Identify which cell holds the provided text, then report its [x, y] central coordinate. 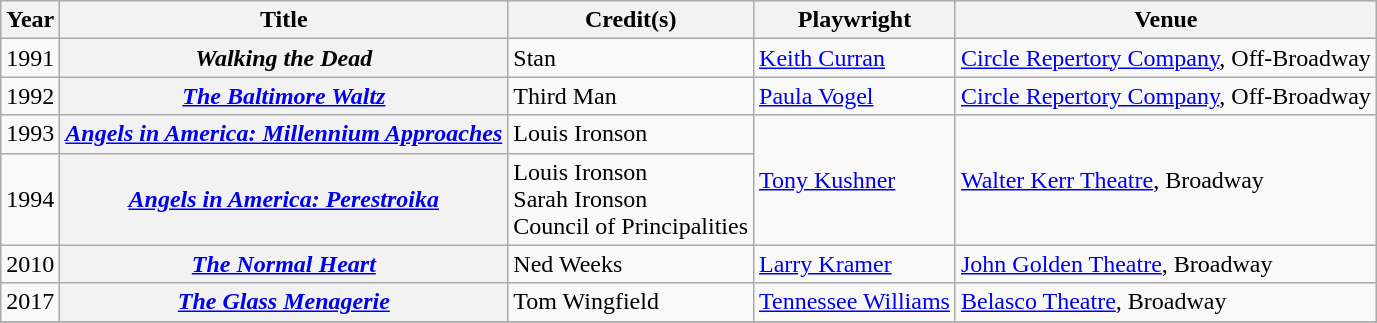
Tony Kushner [855, 180]
Louis Ironson Sarah Ironson Council of Principalities [631, 199]
John Golden Theatre, Broadway [1166, 264]
2010 [30, 264]
Tennessee Williams [855, 302]
Ned Weeks [631, 264]
Tom Wingfield [631, 302]
1991 [30, 58]
Keith Curran [855, 58]
Title [284, 20]
Walter Kerr Theatre, Broadway [1166, 180]
Louis Ironson [631, 134]
The Normal Heart [284, 264]
Playwright [855, 20]
Angels in America: Perestroika [284, 199]
Paula Vogel [855, 96]
1993 [30, 134]
Larry Kramer [855, 264]
Stan [631, 58]
Year [30, 20]
Third Man [631, 96]
Venue [1166, 20]
Credit(s) [631, 20]
2017 [30, 302]
Belasco Theatre, Broadway [1166, 302]
The Baltimore Waltz [284, 96]
The Glass Menagerie [284, 302]
1994 [30, 199]
Angels in America: Millennium Approaches [284, 134]
1992 [30, 96]
Walking the Dead [284, 58]
